Output the (x, y) coordinate of the center of the cell containing the given text.  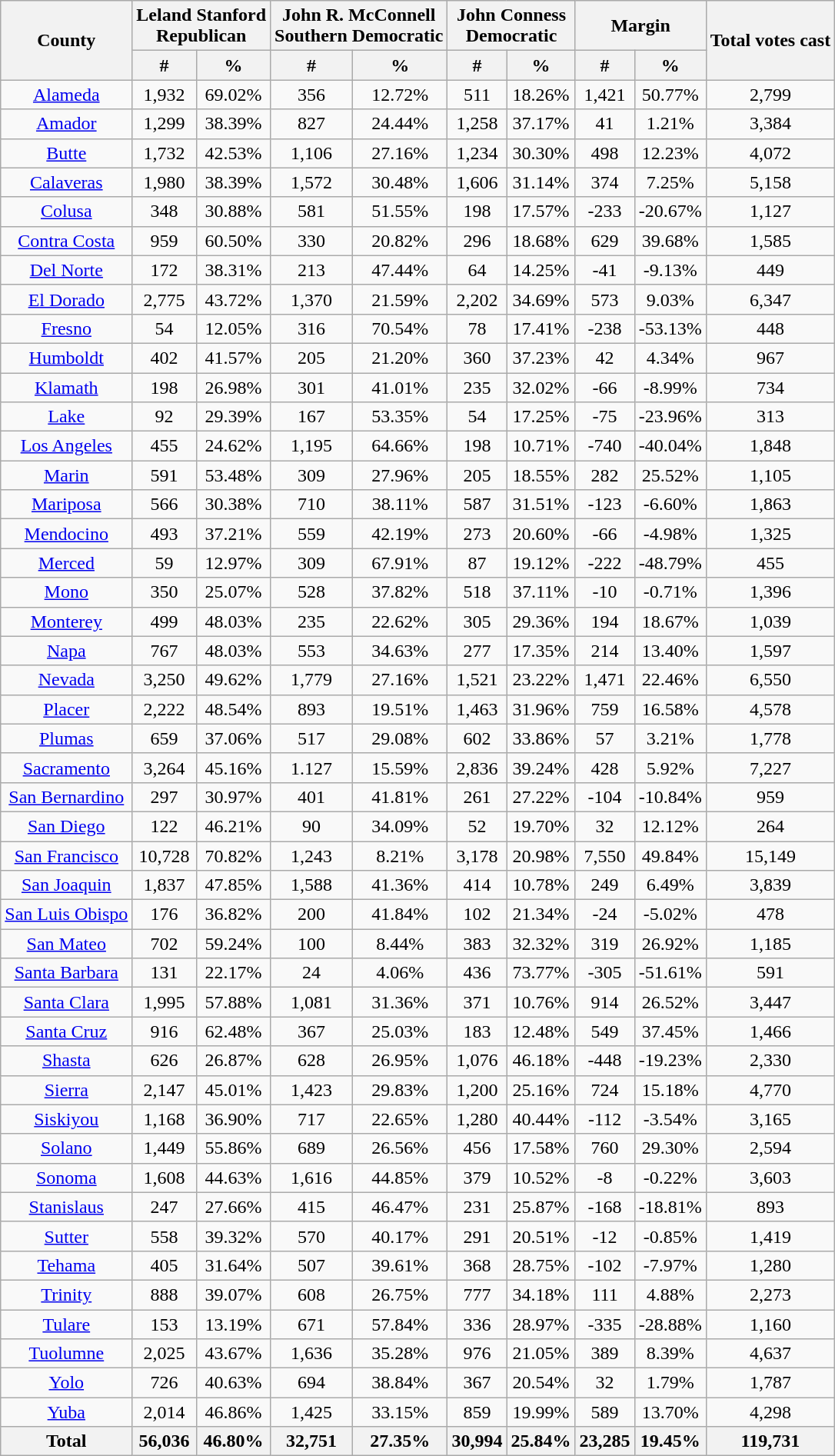
-233 (604, 212)
19.99% (541, 1412)
-112 (604, 1119)
122 (165, 826)
371 (477, 1002)
18.26% (541, 95)
Solano (66, 1148)
-48.79% (670, 563)
2,202 (477, 299)
-168 (604, 1207)
-28.88% (670, 1324)
273 (477, 534)
-7.97% (670, 1265)
Sierra (66, 1090)
San Joaquin (66, 885)
102 (477, 915)
17.57% (541, 212)
360 (477, 358)
Total votes cast (770, 40)
3,447 (770, 1002)
26.95% (400, 1061)
176 (165, 915)
49.62% (233, 680)
Shasta (66, 1061)
Del Norte (66, 270)
10.78% (541, 885)
57 (604, 738)
16.58% (670, 709)
41.81% (400, 797)
-238 (604, 328)
29.39% (233, 417)
-102 (604, 1265)
42.19% (400, 534)
6,550 (770, 680)
20.98% (541, 856)
-740 (604, 446)
-335 (604, 1324)
Placer (66, 709)
-8.99% (670, 387)
20.54% (541, 1383)
528 (312, 592)
Margin (640, 26)
449 (770, 270)
888 (165, 1294)
19.70% (541, 826)
10.76% (541, 1002)
7.25% (670, 182)
46.47% (400, 1207)
916 (165, 1031)
297 (165, 797)
277 (477, 651)
3,165 (770, 1119)
62.48% (233, 1031)
40.63% (233, 1383)
1,588 (312, 885)
19.51% (400, 709)
493 (165, 534)
3,839 (770, 885)
389 (604, 1354)
-51.61% (670, 973)
Merced (66, 563)
2,222 (165, 709)
30.88% (233, 212)
70.82% (233, 856)
1,837 (165, 885)
1,421 (604, 95)
350 (165, 592)
34.18% (541, 1294)
42 (604, 358)
Lake (66, 417)
3,384 (770, 124)
2,147 (165, 1090)
291 (477, 1236)
37.45% (670, 1031)
John R. McConnellSouthern Democratic (359, 26)
1,325 (770, 534)
46.86% (233, 1412)
301 (312, 387)
1,081 (312, 1002)
37.21% (233, 534)
37.82% (400, 592)
36.82% (233, 915)
33.86% (541, 738)
1.79% (670, 1383)
38.84% (400, 1383)
41.84% (400, 915)
Amador (66, 124)
37.17% (541, 124)
-0.71% (670, 592)
-18.81% (670, 1207)
13.70% (670, 1412)
-123 (604, 505)
100 (312, 944)
28.97% (541, 1324)
759 (604, 709)
6,347 (770, 299)
1,168 (165, 1119)
30.30% (541, 153)
-10.84% (670, 797)
17.25% (541, 417)
8.44% (400, 944)
36.90% (233, 1119)
602 (477, 738)
37.23% (541, 358)
57.88% (233, 1002)
414 (477, 885)
-12 (604, 1236)
41.01% (400, 387)
499 (165, 621)
39.61% (400, 1265)
213 (312, 270)
64.66% (400, 446)
38.11% (400, 505)
2,775 (165, 299)
26.56% (400, 1148)
35.28% (400, 1354)
18.68% (541, 241)
18.55% (541, 475)
37.11% (541, 592)
629 (604, 241)
12.48% (541, 1031)
Tuolumne (66, 1354)
25.52% (670, 475)
Mono (66, 592)
33.15% (400, 1412)
628 (312, 1061)
383 (477, 944)
1,370 (312, 299)
-10 (604, 592)
-222 (604, 563)
518 (477, 592)
200 (312, 915)
70.54% (400, 328)
3,178 (477, 856)
31.64% (233, 1265)
Butte (66, 153)
19.12% (541, 563)
39.07% (233, 1294)
4.34% (670, 358)
Nevada (66, 680)
1,396 (770, 592)
401 (312, 797)
498 (604, 153)
-41 (604, 270)
Total (66, 1441)
1,423 (312, 1090)
967 (770, 358)
31.51% (541, 505)
1,200 (477, 1090)
59.24% (233, 944)
53.48% (233, 475)
8.39% (670, 1354)
1,243 (312, 856)
6.49% (670, 885)
1,572 (312, 182)
1,299 (165, 124)
261 (477, 797)
69.02% (233, 95)
32.32% (541, 944)
1,463 (477, 709)
15.18% (670, 1090)
44.63% (233, 1178)
29.08% (400, 738)
25.16% (541, 1090)
El Dorado (66, 299)
21.59% (400, 299)
87 (477, 563)
53.35% (400, 417)
San Luis Obispo (66, 915)
2,014 (165, 1412)
22.65% (400, 1119)
13.40% (670, 651)
56,036 (165, 1441)
517 (312, 738)
1,585 (770, 241)
-23.96% (670, 417)
1,076 (477, 1061)
8.21% (400, 856)
231 (477, 1207)
39.32% (233, 1236)
26.87% (233, 1061)
319 (604, 944)
49.84% (670, 856)
153 (165, 1324)
1,521 (477, 680)
92 (165, 417)
41 (604, 124)
478 (770, 915)
23,285 (604, 1441)
28.75% (541, 1265)
38.31% (233, 270)
1,160 (770, 1324)
1,778 (770, 738)
172 (165, 270)
-0.22% (670, 1178)
24.62% (233, 446)
Mariposa (66, 505)
1,606 (477, 182)
4,770 (770, 1090)
41.36% (400, 885)
1,608 (165, 1178)
559 (312, 534)
14.25% (541, 270)
60.50% (233, 241)
379 (477, 1178)
436 (477, 973)
Santa Cruz (66, 1031)
29.30% (670, 1148)
Trinity (66, 1294)
Mendocino (66, 534)
558 (165, 1236)
264 (770, 826)
Calaveras (66, 182)
40.17% (400, 1236)
587 (477, 505)
26.98% (233, 387)
-5.02% (670, 915)
39.24% (541, 768)
717 (312, 1119)
2,025 (165, 1354)
20.82% (400, 241)
San Francisco (66, 856)
40.44% (541, 1119)
San Diego (66, 826)
-3.54% (670, 1119)
4.06% (400, 973)
1,597 (770, 651)
Marin (66, 475)
Leland StanfordRepublican (201, 26)
73.77% (541, 973)
7,550 (604, 856)
456 (477, 1148)
39.68% (670, 241)
64 (477, 270)
18.67% (670, 621)
Stanislaus (66, 1207)
30.97% (233, 797)
34.09% (400, 826)
1,471 (604, 680)
428 (604, 768)
27.22% (541, 797)
194 (604, 621)
1,105 (770, 475)
-40.04% (670, 446)
336 (477, 1324)
45.16% (233, 768)
15,149 (770, 856)
County (66, 40)
827 (312, 124)
3,250 (165, 680)
24 (312, 973)
32.02% (541, 387)
726 (165, 1383)
1,106 (312, 153)
1,449 (165, 1148)
1,039 (770, 621)
-9.13% (670, 270)
1,616 (312, 1178)
247 (165, 1207)
119,731 (770, 1441)
111 (604, 1294)
22.62% (400, 621)
31.96% (541, 709)
Plumas (66, 738)
-104 (604, 797)
25.84% (541, 1441)
Humboldt (66, 358)
12.72% (400, 95)
1.127 (312, 768)
46.80% (233, 1441)
26.75% (400, 1294)
52 (477, 826)
10.52% (541, 1178)
12.23% (670, 153)
777 (477, 1294)
282 (604, 475)
34.69% (541, 299)
59 (165, 563)
914 (604, 1002)
767 (165, 651)
27.35% (400, 1441)
305 (477, 621)
12.97% (233, 563)
313 (770, 417)
976 (477, 1354)
368 (477, 1265)
131 (165, 973)
48.54% (233, 709)
1,234 (477, 153)
689 (312, 1148)
41.57% (233, 358)
San Mateo (66, 944)
-24 (604, 915)
32,751 (312, 1441)
1,425 (312, 1412)
553 (312, 651)
2,330 (770, 1061)
-0.85% (670, 1236)
214 (604, 651)
702 (165, 944)
5,158 (770, 182)
Santa Barbara (66, 973)
78 (477, 328)
167 (312, 417)
Alameda (66, 95)
-4.98% (670, 534)
25.03% (400, 1031)
15.59% (400, 768)
67.91% (400, 563)
1,995 (165, 1002)
1.21% (670, 124)
710 (312, 505)
4,298 (770, 1412)
3,603 (770, 1178)
316 (312, 328)
29.36% (541, 621)
50.77% (670, 95)
Siskiyou (66, 1119)
566 (165, 505)
-448 (604, 1061)
17.41% (541, 328)
405 (165, 1265)
37.06% (233, 738)
Tehama (66, 1265)
34.63% (400, 651)
-6.60% (670, 505)
-53.13% (670, 328)
17.35% (541, 651)
12.12% (670, 826)
4.88% (670, 1294)
4,578 (770, 709)
Sacramento (66, 768)
3,264 (165, 768)
859 (477, 1412)
402 (165, 358)
Colusa (66, 212)
374 (604, 182)
Sonoma (66, 1178)
1,732 (165, 153)
-305 (604, 973)
1,848 (770, 446)
573 (604, 299)
1,779 (312, 680)
22.46% (670, 680)
43.72% (233, 299)
626 (165, 1061)
57.84% (400, 1324)
47.44% (400, 270)
23.22% (541, 680)
21.20% (400, 358)
Contra Costa (66, 241)
44.85% (400, 1178)
1,195 (312, 446)
5.92% (670, 768)
30.48% (400, 182)
30,994 (477, 1441)
2,594 (770, 1148)
Klamath (66, 387)
249 (604, 885)
694 (312, 1383)
10,728 (165, 856)
1,466 (770, 1031)
Yuba (66, 1412)
1,980 (165, 182)
Monterey (66, 621)
4,637 (770, 1354)
Napa (66, 651)
1,419 (770, 1236)
671 (312, 1324)
Yolo (66, 1383)
25.87% (541, 1207)
659 (165, 738)
31.14% (541, 182)
Los Angeles (66, 446)
724 (604, 1090)
356 (312, 95)
507 (312, 1265)
47.85% (233, 885)
John ConnessDemocratic (511, 26)
9.03% (670, 299)
1,185 (770, 944)
296 (477, 241)
4,072 (770, 153)
348 (165, 212)
10.71% (541, 446)
55.86% (233, 1148)
19.45% (670, 1441)
1,787 (770, 1383)
22.17% (233, 973)
21.34% (541, 915)
30.38% (233, 505)
51.55% (400, 212)
608 (312, 1294)
589 (604, 1412)
25.07% (233, 592)
1,863 (770, 505)
511 (477, 95)
760 (604, 1148)
570 (312, 1236)
448 (770, 328)
2,273 (770, 1294)
29.83% (400, 1090)
42.53% (233, 153)
20.60% (541, 534)
27.96% (400, 475)
330 (312, 241)
17.58% (541, 1148)
-75 (604, 417)
581 (312, 212)
183 (477, 1031)
12.05% (233, 328)
Fresno (66, 328)
Sutter (66, 1236)
-20.67% (670, 212)
26.92% (670, 944)
90 (312, 826)
Santa Clara (66, 1002)
20.51% (541, 1236)
734 (770, 387)
21.05% (541, 1354)
24.44% (400, 124)
2,836 (477, 768)
46.18% (541, 1061)
27.66% (233, 1207)
-8 (604, 1178)
1,127 (770, 212)
415 (312, 1207)
45.01% (233, 1090)
26.52% (670, 1002)
1,258 (477, 124)
31.36% (400, 1002)
San Bernardino (66, 797)
1,636 (312, 1354)
2,799 (770, 95)
-19.23% (670, 1061)
46.21% (233, 826)
7,227 (770, 768)
Tulare (66, 1324)
3.21% (670, 738)
13.19% (233, 1324)
1,932 (165, 95)
549 (604, 1031)
43.67% (233, 1354)
